Identify which cell holds the provided text, then report its (X, Y) central coordinate. 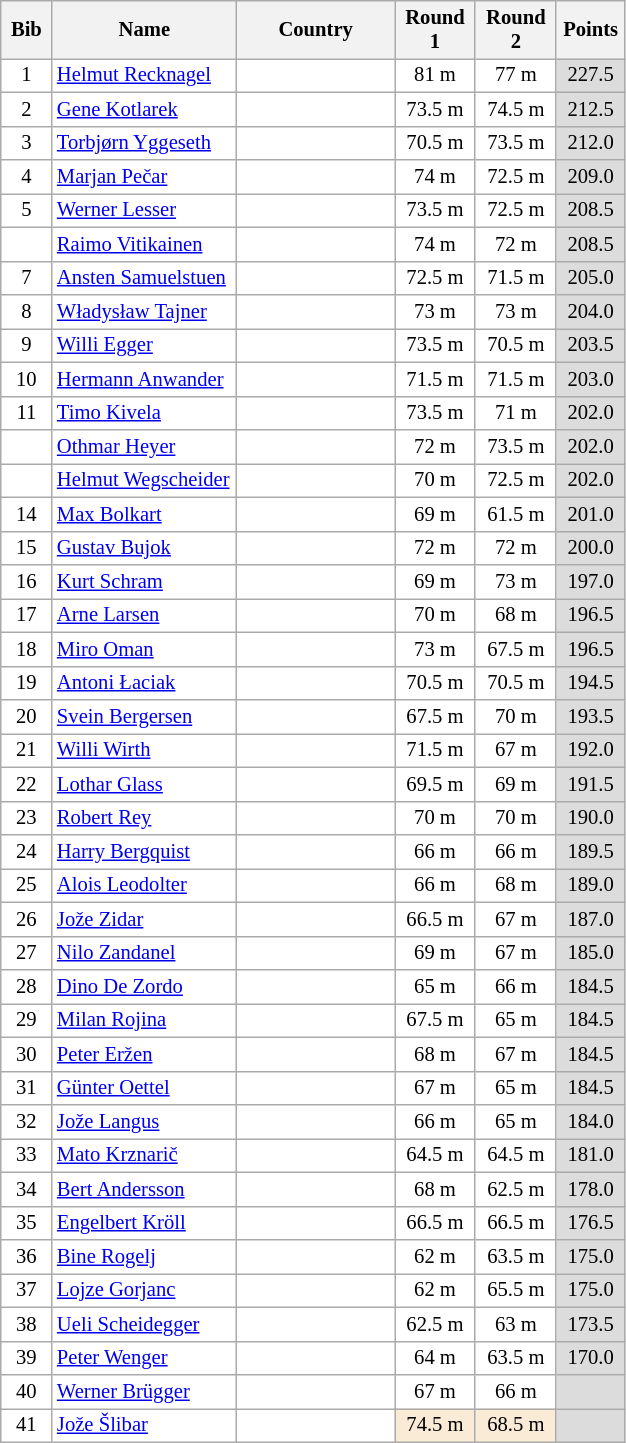
Dino De Zordo (144, 987)
Alois Leodolter (144, 885)
204.0 (590, 311)
11 (26, 413)
Peter Wenger (144, 1358)
192.0 (590, 750)
Hermann Anwander (144, 379)
197.0 (590, 581)
Jože Šlibar (144, 1425)
Werner Lesser (144, 210)
178.0 (590, 1189)
Jože Zidar (144, 919)
14 (26, 514)
61.5 m (516, 514)
209.0 (590, 177)
Ueli Scheidegger (144, 1324)
176.5 (590, 1223)
Helmut Recknagel (144, 75)
191.5 (590, 784)
5 (26, 210)
Jože Langus (144, 1121)
Antoni Łaciak (144, 683)
Svein Bergersen (144, 717)
10 (26, 379)
20 (26, 717)
Othmar Heyer (144, 447)
34 (26, 1189)
30 (26, 1054)
185.0 (590, 953)
69.5 m (436, 784)
7 (26, 278)
Günter Oettel (144, 1088)
Raimo Vitikainen (144, 244)
31 (26, 1088)
Kurt Schram (144, 581)
203.0 (590, 379)
2 (26, 109)
9 (26, 345)
Bert Andersson (144, 1189)
193.5 (590, 717)
Miro Oman (144, 649)
205.0 (590, 278)
Nilo Zandanel (144, 953)
63 m (516, 1324)
24 (26, 851)
189.0 (590, 885)
Points (590, 29)
200.0 (590, 548)
212.0 (590, 143)
Ansten Samuelstuen (144, 278)
Round 2 (516, 29)
Gustav Bujok (144, 548)
173.5 (590, 1324)
Lothar Glass (144, 784)
187.0 (590, 919)
Lojze Gorjanc (144, 1290)
15 (26, 548)
Robert Rey (144, 818)
27 (26, 953)
Mato Krznarič (144, 1155)
Bine Rogelj (144, 1257)
Engelbert Kröll (144, 1223)
Milan Rojina (144, 1020)
19 (26, 683)
Gene Kotlarek (144, 109)
71 m (516, 413)
227.5 (590, 75)
16 (26, 581)
64 m (436, 1358)
37 (26, 1290)
25 (26, 885)
38 (26, 1324)
65.5 m (516, 1290)
Władysław Tajner (144, 311)
Marjan Pečar (144, 177)
Arne Larsen (144, 615)
181.0 (590, 1155)
184.0 (590, 1121)
17 (26, 615)
Werner Brügger (144, 1391)
170.0 (590, 1358)
Willi Egger (144, 345)
18 (26, 649)
3 (26, 143)
68.5 m (516, 1425)
39 (26, 1358)
41 (26, 1425)
36 (26, 1257)
81 m (436, 75)
203.5 (590, 345)
29 (26, 1020)
28 (26, 987)
32 (26, 1121)
1 (26, 75)
26 (26, 919)
Name (144, 29)
Bib (26, 29)
Country (316, 29)
189.5 (590, 851)
Harry Bergquist (144, 851)
190.0 (590, 818)
Timo Kivela (144, 413)
Helmut Wegscheider (144, 480)
201.0 (590, 514)
35 (26, 1223)
Peter Eržen (144, 1054)
8 (26, 311)
77 m (516, 75)
194.5 (590, 683)
212.5 (590, 109)
Torbjørn Yggeseth (144, 143)
Round 1 (436, 29)
40 (26, 1391)
33 (26, 1155)
22 (26, 784)
Max Bolkart (144, 514)
4 (26, 177)
21 (26, 750)
Willi Wirth (144, 750)
23 (26, 818)
